For the text-containing cell, return its midpoint in (X, Y) coordinate format. 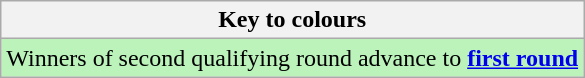
Winners of second qualifying round advance to first round (292, 58)
Key to colours (292, 20)
